Search for the cell housing the specified text and yield its [x, y] center coordinate. 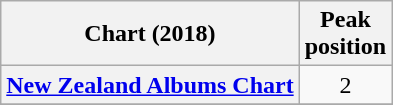
New Zealand Albums Chart [150, 85]
Chart (2018) [150, 34]
Peakposition [345, 34]
2 [345, 85]
